Identify which cell holds the provided text, then report its (x, y) central coordinate. 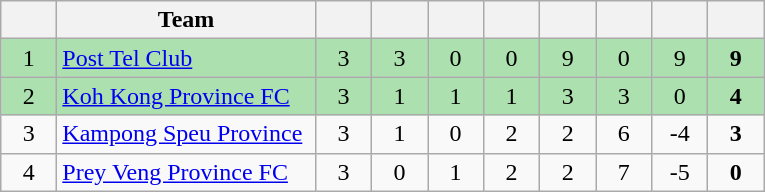
Koh Kong Province FC (186, 96)
Team (186, 20)
Post Tel Club (186, 58)
Kampong Speu Province (186, 134)
Prey Veng Province FC (186, 172)
6 (624, 134)
-4 (680, 134)
7 (624, 172)
-5 (680, 172)
